Search for the cell housing the specified text and yield its (x, y) center coordinate. 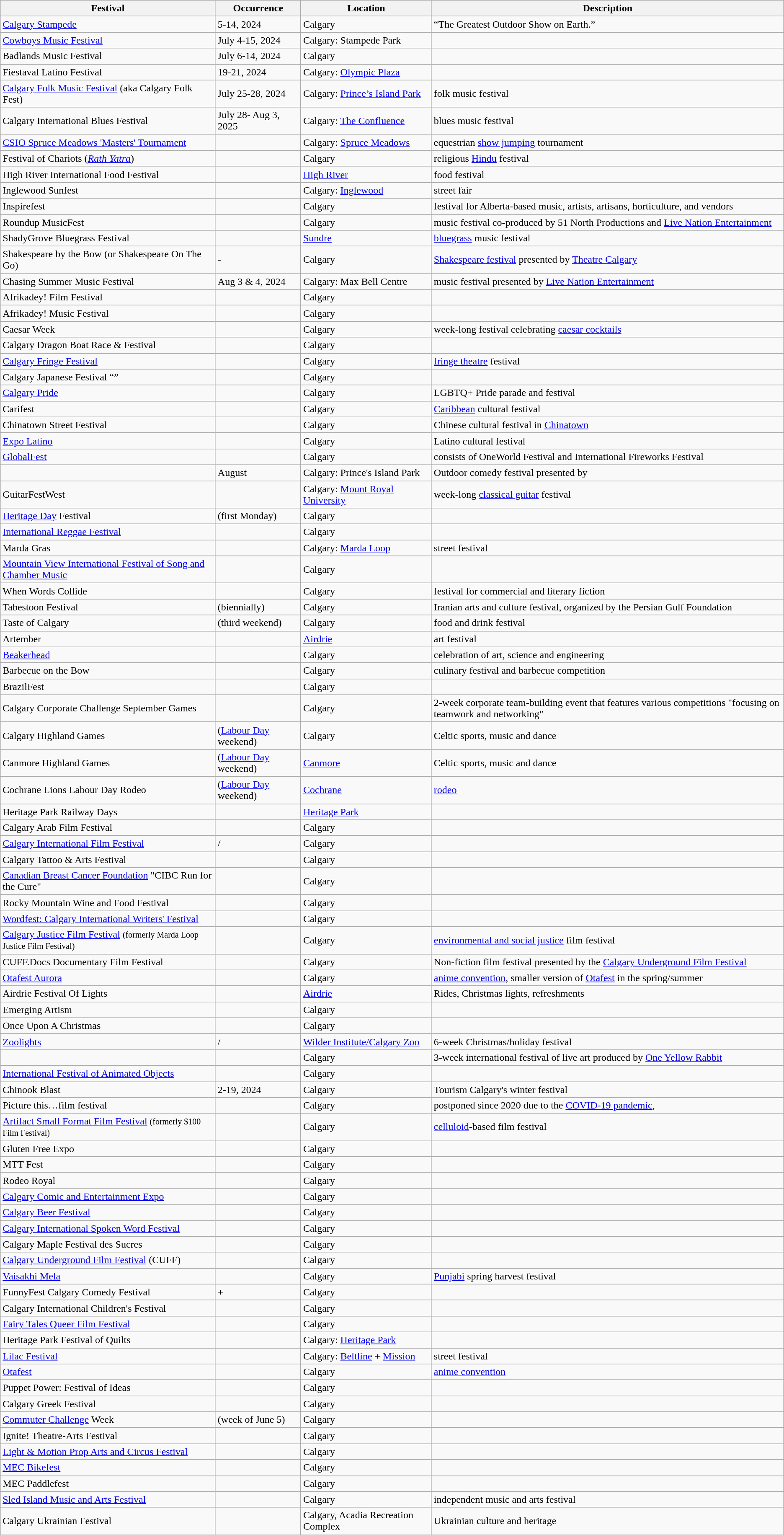
GuitarFestWest (108, 494)
Cowboys Music Festival (108, 40)
Calgary Greek Festival (108, 1404)
Calgary: Prince’s Island Park (366, 94)
independent music and arts festival (607, 1499)
food and drink festival (607, 623)
International Reggae Festival (108, 532)
celluloid-based film festival (607, 1127)
6-week Christmas/holiday festival (607, 1041)
August (258, 473)
fringe theatre festival (607, 361)
Caesar Week (108, 329)
19-21, 2024 (258, 72)
ShadyGrove Bluegrass Festival (108, 238)
postponed since 2020 due to the COVID-19 pandemic, (607, 1106)
Inspirefest (108, 206)
Chinese cultural festival in Chinatown (607, 425)
Calgary: Spruce Meadows (366, 142)
Latino cultural festival (607, 441)
art festival (607, 639)
July 4-15, 2024 (258, 40)
equestrian show jumping tournament (607, 142)
3-week international festival of live art produced by One Yellow Rabbit (607, 1057)
Artifact Small Format Film Festival (formerly $100 Film Festival) (108, 1127)
Calgary Stampede (108, 24)
consists of OneWorld Festival and International Fireworks Festival (607, 457)
rodeo (607, 790)
festival for Alberta-based music, artists, artisans, horticulture, and vendors (607, 206)
Carifest (108, 409)
Rocky Mountain Wine and Food Festival (108, 903)
International Festival of Animated Objects (108, 1073)
Calgary Japanese Festival “” (108, 377)
(biennially) (258, 607)
Light & Motion Prop Arts and Circus Festival (108, 1452)
Calgary: Prince's Island Park (366, 473)
music festival presented by Live Nation Entertainment (607, 282)
Heritage Park Festival of Quilts (108, 1340)
Calgary Tattoo & Arts Festival (108, 860)
FunnyFest Calgary Comedy Festival (108, 1292)
Expo Latino (108, 441)
Gluten Free Expo (108, 1149)
Caribbean cultural festival (607, 409)
Mountain View International Festival of Song and Chamber Music (108, 570)
Cochrane Lions Labour Day Rodeo (108, 790)
Location (366, 8)
Aug 3 & 4, 2024 (258, 282)
week-long classical guitar festival (607, 494)
Calgary: The Confluence (366, 121)
Canadian Breast Cancer Foundation "CIBC Run for the Cure" (108, 881)
(week of June 5) (258, 1420)
Calgary Pride (108, 393)
celebration of art, science and engineering (607, 655)
Cochrane (366, 790)
Roundup MusicFest (108, 222)
bluegrass music festival (607, 238)
Airdrie Festival Of Lights (108, 994)
MEC Bikefest (108, 1468)
Calgary: Olympic Plaza (366, 72)
Fiestaval Latino Festival (108, 72)
LGBTQ+ Pride parade and festival (607, 393)
Chasing Summer Music Festival (108, 282)
(first Monday) (258, 516)
CUFF.Docs Documentary Film Festival (108, 962)
Vaisakhi Mela (108, 1276)
Puppet Power: Festival of Ideas (108, 1388)
environmental and social justice film festival (607, 940)
BrazilFest (108, 687)
Calgary Justice Film Festival (formerly Marda Loop Justice Film Festival) (108, 940)
2-19, 2024 (258, 1090)
Calgary International Spoken Word Festival (108, 1228)
High River International Food Festival (108, 174)
Otafest Aurora (108, 978)
Calgary: Inglewood (366, 190)
Calgary: Beltline + Mission (366, 1356)
Canmore (366, 762)
blues music festival (607, 121)
Calgary Comic and Entertainment Expo (108, 1196)
Calgary: Stampede Park (366, 40)
Calgary Folk Music Festival (aka Calgary Folk Fest) (108, 94)
Shakespeare by the Bow (or Shakespeare On The Go) (108, 260)
Beakerhead (108, 655)
Picture this…film festival (108, 1106)
Chinatown Street Festival (108, 425)
- (258, 260)
Emerging Artism (108, 1010)
Wilder Institute/Calgary Zoo (366, 1041)
Sled Island Music and Arts Festival (108, 1499)
Calgary: Mount Royal University (366, 494)
Once Upon A Christmas (108, 1026)
religious Hindu festival (607, 158)
“The Greatest Outdoor Show on Earth.” (607, 24)
Inglewood Sunfest (108, 190)
Otafest (108, 1372)
Heritage Park (366, 811)
Rodeo Royal (108, 1181)
Festival of Chariots (Rath Yatra) (108, 158)
(third weekend) (258, 623)
Punjabi spring harvest festival (607, 1276)
culinary festival and barbecue competition (607, 671)
Wordfest: Calgary International Writers' Festival (108, 919)
Calgary: Marda Loop (366, 548)
Chinook Blast (108, 1090)
Calgary Underground Film Festival (CUFF) (108, 1260)
MTT Fest (108, 1165)
Non-fiction film festival presented by the Calgary Underground Film Festival (607, 962)
Barbecue on the Bow (108, 671)
Ignite! Theatre-Arts Festival (108, 1436)
folk music festival (607, 94)
Tabestoon Festival (108, 607)
Calgary Arab Film Festival (108, 828)
Afrikadey! Music Festival (108, 313)
CSIO Spruce Meadows 'Masters' Tournament (108, 142)
Artember (108, 639)
Rides, Christmas lights, refreshments (607, 994)
week-long festival celebrating caesar cocktails (607, 329)
Calgary Ukrainian Festival (108, 1521)
Zoolights (108, 1041)
Heritage Park Railway Days (108, 811)
Festival (108, 8)
Marda Gras (108, 548)
+ (258, 1292)
Calgary International Blues Festival (108, 121)
GlobalFest (108, 457)
Occurrence (258, 8)
July 28- Aug 3, 2025 (258, 121)
music festival co-produced by 51 North Productions and Live Nation Entertainment (607, 222)
street fair (607, 190)
5-14, 2024 (258, 24)
Iranian arts and culture festival, organized by the Persian Gulf Foundation (607, 607)
Shakespeare festival presented by Theatre Calgary (607, 260)
anime convention, smaller version of Otafest in the spring/summer (607, 978)
Ukrainian culture and heritage (607, 1521)
Outdoor comedy festival presented by (607, 473)
Calgary Corporate Challenge September Games (108, 708)
anime convention (607, 1372)
Fairy Tales Queer Film Festival (108, 1324)
Calgary: Heritage Park (366, 1340)
Taste of Calgary (108, 623)
Afrikadey! Film Festival (108, 297)
Sundre (366, 238)
When Words Collide (108, 591)
Description (607, 8)
Badlands Music Festival (108, 56)
Calgary Beer Festival (108, 1212)
High River (366, 174)
Tourism Calgary's winter festival (607, 1090)
Calgary Dragon Boat Race & Festival (108, 345)
Calgary Highland Games (108, 736)
Calgary Maple Festival des Sucres (108, 1244)
Heritage Day Festival (108, 516)
Calgary Fringe Festival (108, 361)
Calgary International Film Festival (108, 844)
MEC Paddlefest (108, 1483)
2-week corporate team-building event that features various competitions "focusing on teamwork and networking" (607, 708)
Canmore Highland Games (108, 762)
food festival (607, 174)
festival for commercial and literary fiction (607, 591)
Calgary, Acadia Recreation Complex (366, 1521)
Calgary International Children's Festival (108, 1308)
July 25-28, 2024 (258, 94)
Lilac Festival (108, 1356)
Calgary: Max Bell Centre (366, 282)
Commuter Challenge Week (108, 1420)
July 6-14, 2024 (258, 56)
